Identify which cell holds the provided text, then report its (X, Y) central coordinate. 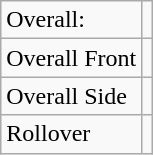
Rollover (72, 134)
Overall Side (72, 96)
Overall: (72, 20)
Overall Front (72, 58)
